Find where the given text appears and provide that cell's center as [X, Y] coordinate. 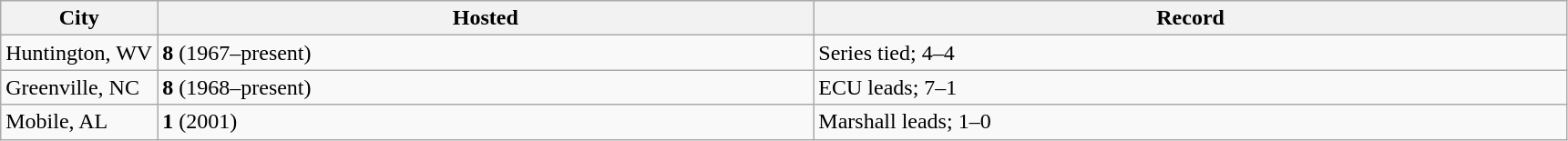
Marshall leads; 1–0 [1191, 122]
Huntington, WV [79, 53]
City [79, 18]
Mobile, AL [79, 122]
ECU leads; 7–1 [1191, 87]
1 (2001) [486, 122]
Greenville, NC [79, 87]
8 (1967–present) [486, 53]
8 (1968–present) [486, 87]
Series tied; 4–4 [1191, 53]
Hosted [486, 18]
Record [1191, 18]
